Search for the cell housing the specified text and yield its [X, Y] center coordinate. 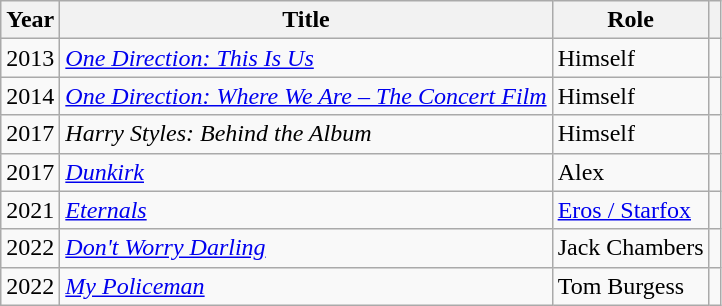
Year [30, 20]
Alex [630, 172]
My Policeman [306, 286]
2014 [30, 96]
Tom Burgess [630, 286]
Don't Worry Darling [306, 248]
2021 [30, 210]
Eros / Starfox [630, 210]
Dunkirk [306, 172]
Jack Chambers [630, 248]
One Direction: This Is Us [306, 58]
Title [306, 20]
Harry Styles: Behind the Album [306, 134]
Role [630, 20]
One Direction: Where We Are – The Concert Film [306, 96]
2013 [30, 58]
Eternals [306, 210]
